Scan for the cell matching the given text and deliver its (X, Y) coordinate at center. 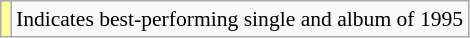
Indicates best-performing single and album of 1995 (240, 19)
